Find where the given text appears and provide that cell's center as [X, Y] coordinate. 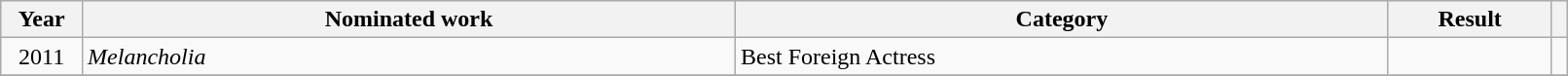
Nominated work [409, 19]
Result [1470, 19]
Category [1061, 19]
Year [42, 19]
Best Foreign Actress [1061, 57]
2011 [42, 57]
Melancholia [409, 57]
